Find where the given text appears and provide that cell's center as [X, Y] coordinate. 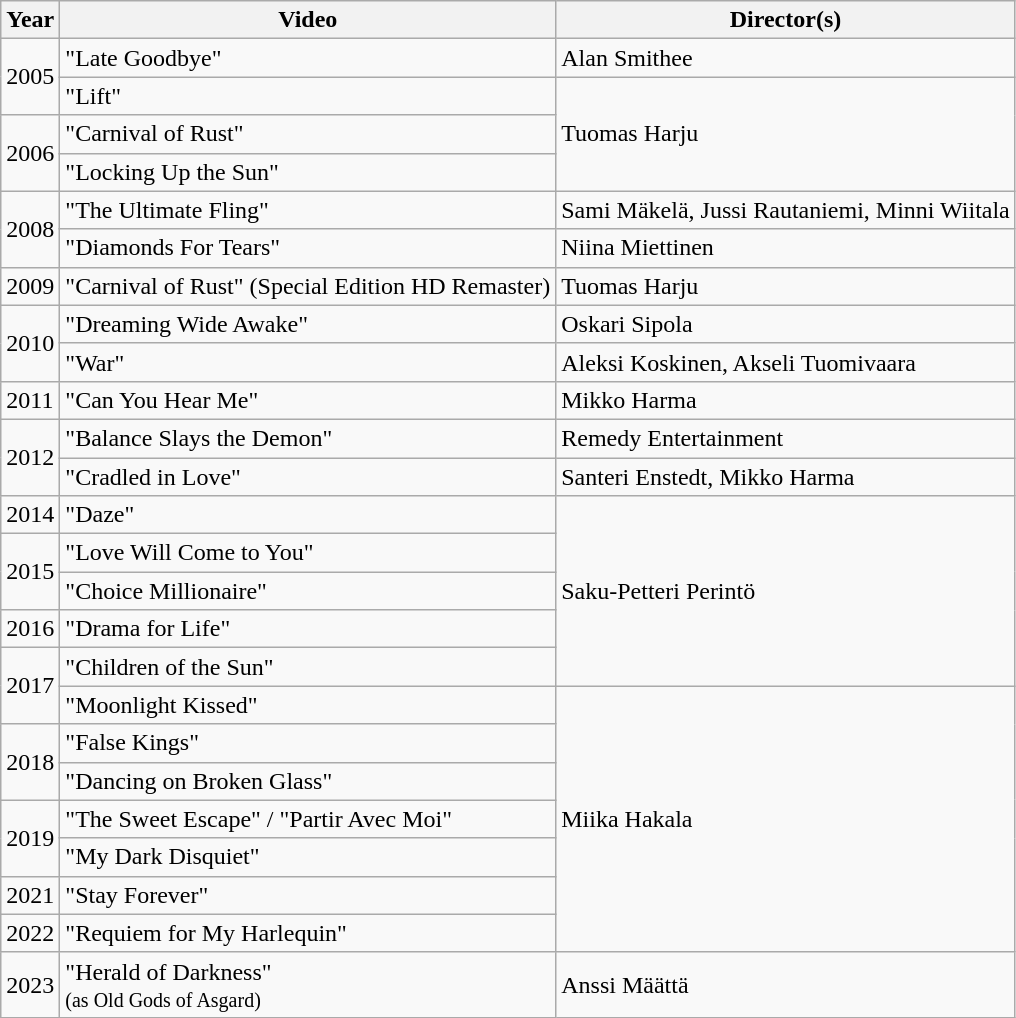
"Dreaming Wide Awake" [308, 324]
2015 [30, 572]
"Requiem for My Harlequin" [308, 933]
2023 [30, 984]
Director(s) [786, 20]
2009 [30, 286]
2018 [30, 762]
"Herald of Darkness"(as Old Gods of Asgard) [308, 984]
"Carnival of Rust" (Special Edition HD Remaster) [308, 286]
Saku-Petteri Perintö [786, 591]
"Children of the Sun" [308, 667]
Alan Smithee [786, 58]
"False Kings" [308, 743]
"Lift" [308, 96]
2022 [30, 933]
Santeri Enstedt, Mikko Harma [786, 477]
Miika Hakala [786, 819]
Remedy Entertainment [786, 438]
"Love Will Come to You" [308, 553]
2011 [30, 400]
2006 [30, 153]
"Diamonds For Tears" [308, 248]
"War" [308, 362]
2012 [30, 457]
Aleksi Koskinen, Akseli Tuomivaara [786, 362]
2014 [30, 515]
"My Dark Disquiet" [308, 857]
2005 [30, 77]
"Dancing on Broken Glass" [308, 781]
Mikko Harma [786, 400]
Oskari Sipola [786, 324]
"Locking Up the Sun" [308, 172]
Video [308, 20]
"Choice Millionaire" [308, 591]
Sami Mäkelä, Jussi Rautaniemi, Minni Wiitala [786, 210]
Niina Miettinen [786, 248]
2016 [30, 629]
"Can You Hear Me" [308, 400]
"Late Goodbye" [308, 58]
2019 [30, 838]
"Balance Slays the Demon" [308, 438]
"Carnival of Rust" [308, 134]
"Stay Forever" [308, 895]
2008 [30, 229]
Year [30, 20]
Anssi Määttä [786, 984]
"The Sweet Escape" / "Partir Avec Moi" [308, 819]
"Cradled in Love" [308, 477]
"The Ultimate Fling" [308, 210]
2010 [30, 343]
"Daze" [308, 515]
2021 [30, 895]
"Drama for Life" [308, 629]
"Moonlight Kissed" [308, 705]
2017 [30, 686]
